Identify which cell holds the provided text, then report its (x, y) central coordinate. 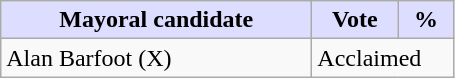
Vote (355, 20)
% (426, 20)
Alan Barfoot (X) (156, 58)
Acclaimed (383, 58)
Mayoral candidate (156, 20)
